Identify which cell holds the provided text, then report its (X, Y) central coordinate. 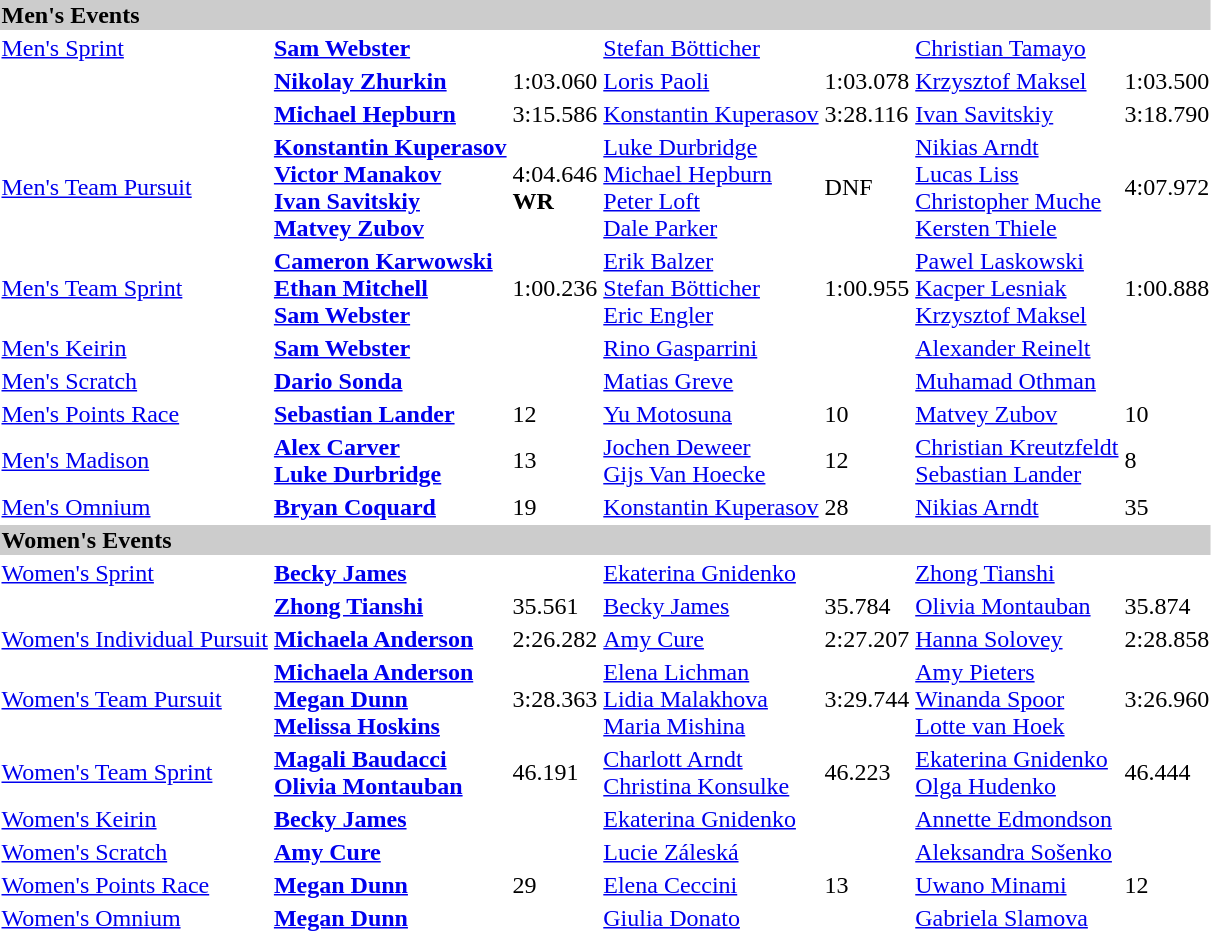
Men's Events (606, 15)
Magali BaudacciOlivia Montauban (390, 772)
Hanna Solovey (1017, 639)
35 (1167, 507)
1:00.955 (867, 288)
Elena Ceccini (711, 885)
Olivia Montauban (1017, 606)
Lucie Záleská (711, 852)
Ivan Savitskiy (1017, 114)
Aleksandra Sošenko (1017, 852)
35.561 (555, 606)
Pawel LaskowskiKacper LesniakKrzysztof Maksel (1017, 288)
Men's Omnium (134, 507)
Alex CarverLuke Durbridge (390, 460)
3:26.960 (1167, 699)
Uwano Minami (1017, 885)
35.784 (867, 606)
Michaela Anderson (390, 639)
Women's Sprint (134, 573)
Muhamad Othman (1017, 381)
Women's Events (606, 540)
Men's Madison (134, 460)
3:28.363 (555, 699)
1:03.078 (867, 81)
2:28.858 (1167, 639)
3:28.116 (867, 114)
Men's Team Pursuit (134, 188)
Amy PietersWinanda SpoorLotte van Hoek (1017, 699)
19 (555, 507)
35.874 (1167, 606)
Annette Edmondson (1017, 819)
3:15.586 (555, 114)
Michaela AndersonMegan DunnMelissa Hoskins (390, 699)
Dario Sonda (390, 381)
Alexander Reinelt (1017, 348)
Krzysztof Maksel (1017, 81)
4:07.972 (1167, 188)
Sebastian Lander (390, 414)
8 (1167, 460)
Nikolay Zhurkin (390, 81)
Matvey Zubov (1017, 414)
Yu Motosuna (711, 414)
Men's Points Race (134, 414)
DNF (867, 188)
Women's Points Race (134, 885)
Christian KreutzfeldtSebastian Lander (1017, 460)
1:03.060 (555, 81)
Matias Greve (711, 381)
2:27.207 (867, 639)
Christian Tamayo (1017, 48)
2:26.282 (555, 639)
Loris Paoli (711, 81)
46.444 (1167, 772)
Bryan Coquard (390, 507)
1:00.888 (1167, 288)
1:03.500 (1167, 81)
Women's Individual Pursuit (134, 639)
29 (555, 885)
Women's Team Sprint (134, 772)
Ekaterina GnidenkoOlga Hudenko (1017, 772)
Nikias Arndt (1017, 507)
4:04.646WR (555, 188)
28 (867, 507)
Megan Dunn (390, 885)
46.223 (867, 772)
Cameron KarwowskiEthan MitchellSam Webster (390, 288)
Charlott ArndtChristina Konsulke (711, 772)
Men's Keirin (134, 348)
Women's Scratch (134, 852)
Men's Sprint (134, 48)
Men's Team Sprint (134, 288)
Michael Hepburn (390, 114)
3:29.744 (867, 699)
Rino Gasparrini (711, 348)
Men's Scratch (134, 381)
3:18.790 (1167, 114)
Elena LichmanLidia MalakhovaMaria Mishina (711, 699)
Luke DurbridgeMichael HepburnPeter LoftDale Parker (711, 188)
Nikias ArndtLucas LissChristopher MucheKersten Thiele (1017, 188)
1:00.236 (555, 288)
46.191 (555, 772)
Women's Team Pursuit (134, 699)
Stefan Bötticher (711, 48)
Jochen DeweerGijs Van Hoecke (711, 460)
Women's Keirin (134, 819)
Konstantin KuperasovVictor ManakovIvan SavitskiyMatvey Zubov (390, 188)
Erik BalzerStefan BötticherEric Engler (711, 288)
